Determine the (X, Y) coordinate at the center of the cell enclosing the given text.  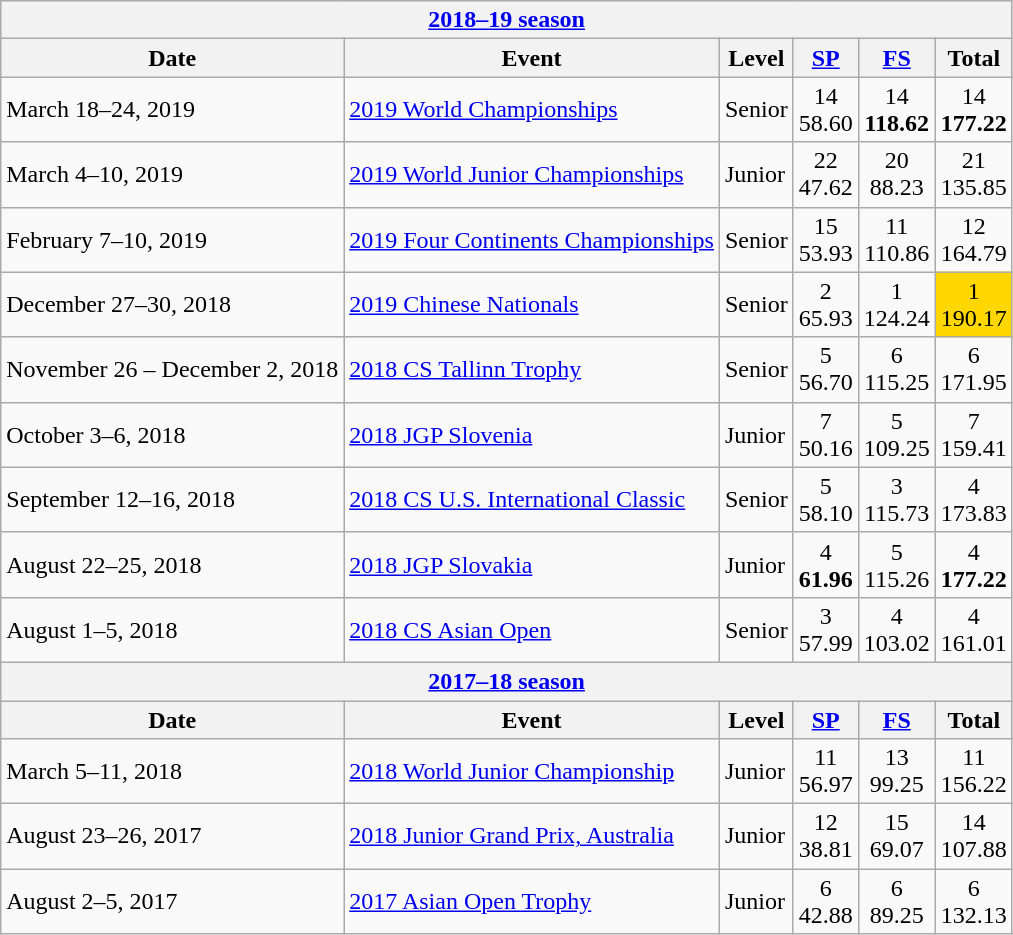
5 115.26 (896, 564)
October 3–6, 2018 (172, 434)
6 89.25 (896, 902)
4 177.22 (974, 564)
6 132.13 (974, 902)
20 88.23 (896, 174)
15 69.07 (896, 836)
December 27–30, 2018 (172, 304)
3 57.99 (826, 630)
14 177.22 (974, 110)
2019 Chinese Nationals (532, 304)
2018 JGP Slovakia (532, 564)
November 26 – December 2, 2018 (172, 370)
22 47.62 (826, 174)
August 2–5, 2017 (172, 902)
12 38.81 (826, 836)
14 118.62 (896, 110)
March 18–24, 2019 (172, 110)
2018 CS Asian Open (532, 630)
August 1–5, 2018 (172, 630)
15 53.93 (826, 240)
2018 CS Tallinn Trophy (532, 370)
13 99.25 (896, 772)
2018 CS U.S. International Classic (532, 500)
2018 JGP Slovenia (532, 434)
14 107.88 (974, 836)
4 161.01 (974, 630)
2017–18 season (507, 681)
2018–19 season (507, 20)
5 109.25 (896, 434)
2017 Asian Open Trophy (532, 902)
2019 World Junior Championships (532, 174)
2018 World Junior Championship (532, 772)
August 22–25, 2018 (172, 564)
21 135.85 (974, 174)
1 190.17 (974, 304)
2019 World Championships (532, 110)
2019 Four Continents Championships (532, 240)
11 56.97 (826, 772)
6 42.88 (826, 902)
5 56.70 (826, 370)
2018 Junior Grand Prix, Australia (532, 836)
11 156.22 (974, 772)
6 171.95 (974, 370)
11 110.86 (896, 240)
5 58.10 (826, 500)
August 23–26, 2017 (172, 836)
12 164.79 (974, 240)
4 61.96 (826, 564)
4 103.02 (896, 630)
14 58.60 (826, 110)
2 65.93 (826, 304)
7 50.16 (826, 434)
3 115.73 (896, 500)
February 7–10, 2019 (172, 240)
March 4–10, 2019 (172, 174)
1 124.24 (896, 304)
4 173.83 (974, 500)
September 12–16, 2018 (172, 500)
March 5–11, 2018 (172, 772)
6 115.25 (896, 370)
7 159.41 (974, 434)
